From the cell containing the given text, extract its center point as [X, Y] coordinate. 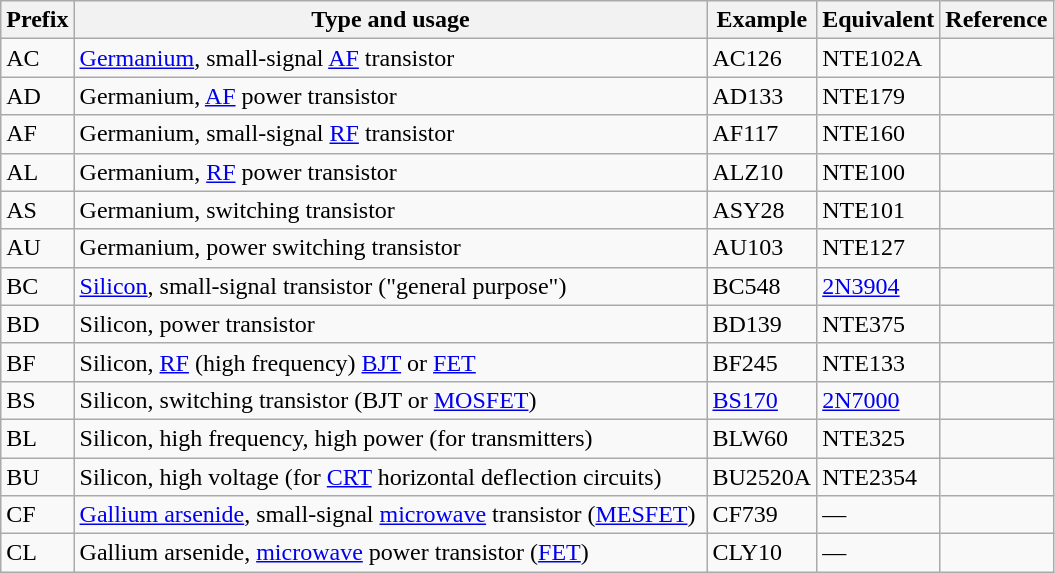
AS [38, 210]
BS170 [762, 400]
NTE375 [878, 324]
Type and usage [390, 20]
AU103 [762, 248]
BD [38, 324]
2N3904 [878, 286]
BD139 [762, 324]
NTE160 [878, 134]
NTE100 [878, 172]
NTE127 [878, 248]
NTE101 [878, 210]
AC [38, 58]
BU2520A [762, 477]
BU [38, 477]
BC [38, 286]
Silicon, high frequency, high power (for transmitters) [390, 438]
BC548 [762, 286]
CL [38, 553]
AF117 [762, 134]
BLW60 [762, 438]
AD133 [762, 96]
Silicon, power transistor [390, 324]
BS [38, 400]
ASY28 [762, 210]
BF245 [762, 362]
NTE325 [878, 438]
2N7000 [878, 400]
AC126 [762, 58]
Example [762, 20]
BF [38, 362]
Silicon, high voltage (for CRT horizontal deflection circuits) [390, 477]
Germanium, small-signal AF transistor [390, 58]
NTE133 [878, 362]
NTE102A [878, 58]
AL [38, 172]
AD [38, 96]
Prefix [38, 20]
AF [38, 134]
Silicon, switching transistor (BJT or MOSFET) [390, 400]
ALZ10 [762, 172]
NTE179 [878, 96]
CLY10 [762, 553]
Silicon, small-signal transistor ("general purpose") [390, 286]
Germanium, switching transistor [390, 210]
Germanium, AF power transistor [390, 96]
NTE2354 [878, 477]
Gallium arsenide, small-signal microwave transistor (MESFET) [390, 515]
BL [38, 438]
Gallium arsenide, microwave power transistor (FET) [390, 553]
Germanium, power switching transistor [390, 248]
CF [38, 515]
Reference [996, 20]
CF739 [762, 515]
Germanium, RF power transistor [390, 172]
AU [38, 248]
Silicon, RF (high frequency) BJT or FET [390, 362]
Germanium, small-signal RF transistor [390, 134]
Equivalent [878, 20]
